For the text-containing cell, return its midpoint in [X, Y] coordinate format. 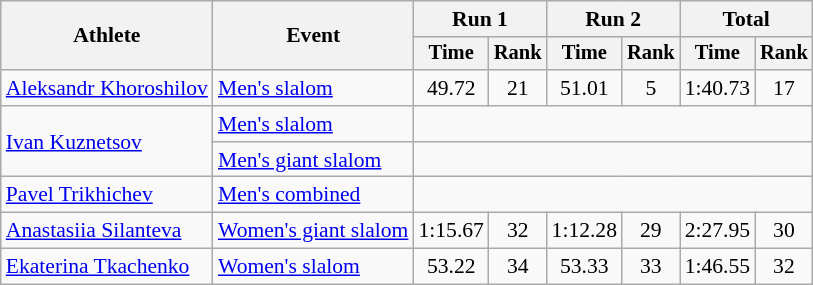
1:12.28 [584, 231]
Event [314, 36]
Run 1 [480, 19]
1:46.55 [718, 267]
Women's slalom [314, 267]
Ekaterina Tkachenko [107, 267]
Total [746, 19]
Run 2 [614, 19]
33 [651, 267]
30 [784, 231]
Ivan Kuznetsov [107, 142]
51.01 [584, 88]
Men's giant slalom [314, 160]
5 [651, 88]
53.22 [450, 267]
17 [784, 88]
Athlete [107, 36]
21 [518, 88]
53.33 [584, 267]
Men's combined [314, 195]
29 [651, 231]
1:15.67 [450, 231]
Women's giant slalom [314, 231]
49.72 [450, 88]
1:40.73 [718, 88]
2:27.95 [718, 231]
Anastasiia Silanteva [107, 231]
Pavel Trikhichev [107, 195]
34 [518, 267]
Aleksandr Khoroshilov [107, 88]
